Capture the cell that displays the provided text and extract its [X, Y] central coordinate. 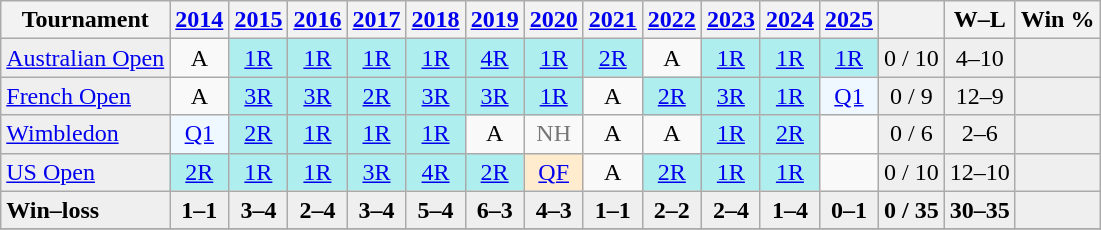
4–3 [554, 210]
2022 [672, 20]
2024 [790, 20]
QF [554, 172]
1–4 [790, 210]
0 / 9 [912, 96]
4–10 [980, 58]
2016 [318, 20]
Wimbledon [86, 134]
US Open [86, 172]
2–6 [980, 134]
2015 [258, 20]
6–3 [494, 210]
2018 [436, 20]
French Open [86, 96]
Tournament [86, 20]
0–1 [848, 210]
2021 [612, 20]
12–9 [980, 96]
0 / 6 [912, 134]
0 / 35 [912, 210]
2019 [494, 20]
2020 [554, 20]
2–2 [672, 210]
2023 [730, 20]
30–35 [980, 210]
Win–loss [86, 210]
2025 [848, 20]
2014 [200, 20]
5–4 [436, 210]
Australian Open [86, 58]
Win % [1058, 20]
2017 [376, 20]
12–10 [980, 172]
NH [554, 134]
W–L [980, 20]
